Scan for the cell matching the given text and deliver its [X, Y] coordinate at center. 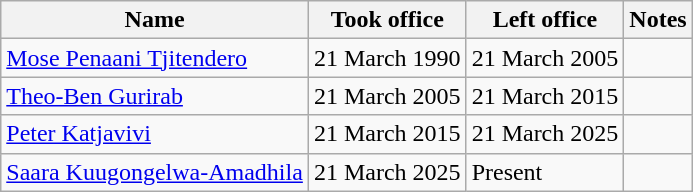
Present [545, 172]
Theo-Ben Gurirab [155, 96]
Mose Penaani Tjitendero [155, 58]
Left office [545, 20]
21 March 1990 [387, 58]
Notes [658, 20]
Took office [387, 20]
Peter Katjavivi [155, 134]
Name [155, 20]
Saara Kuugongelwa-Amadhila [155, 172]
